Find where the given text appears and provide that cell's center as [x, y] coordinate. 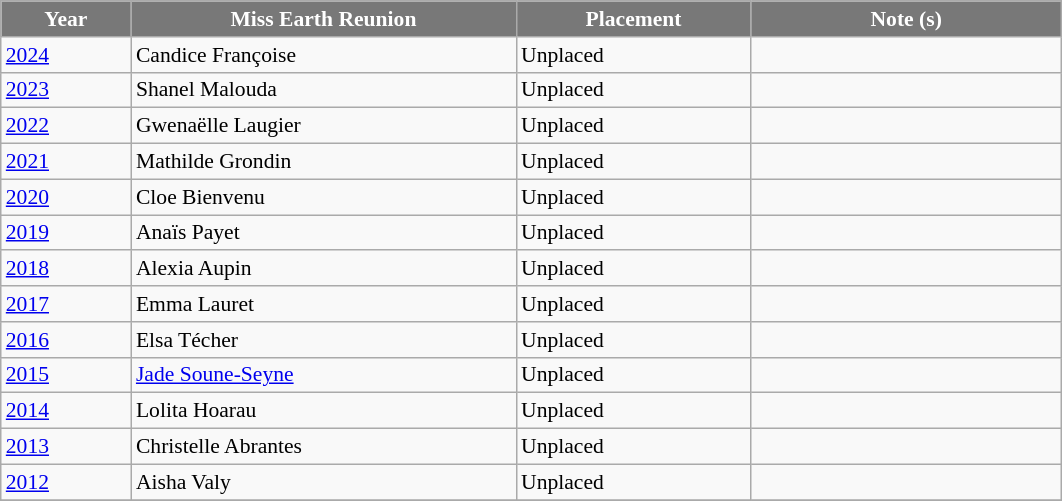
Elsa Técher [324, 340]
2024 [66, 55]
Note (s) [906, 19]
2017 [66, 304]
2013 [66, 447]
2021 [66, 162]
2020 [66, 197]
2015 [66, 375]
2014 [66, 411]
Cloe Bienvenu [324, 197]
Miss Earth Reunion [324, 19]
Aisha Valy [324, 482]
Placement [634, 19]
Mathilde Grondin [324, 162]
2022 [66, 126]
Year [66, 19]
Candice Françoise [324, 55]
Anaïs Payet [324, 233]
2016 [66, 340]
Jade Soune-Seyne [324, 375]
Lolita Hoarau [324, 411]
2023 [66, 90]
Christelle Abrantes [324, 447]
Gwenaëlle Laugier [324, 126]
Shanel Malouda [324, 90]
2018 [66, 269]
Alexia Aupin [324, 269]
2012 [66, 482]
2019 [66, 233]
Emma Lauret [324, 304]
